Extract the (X, Y) coordinate from the center of the cell holding the provided text.  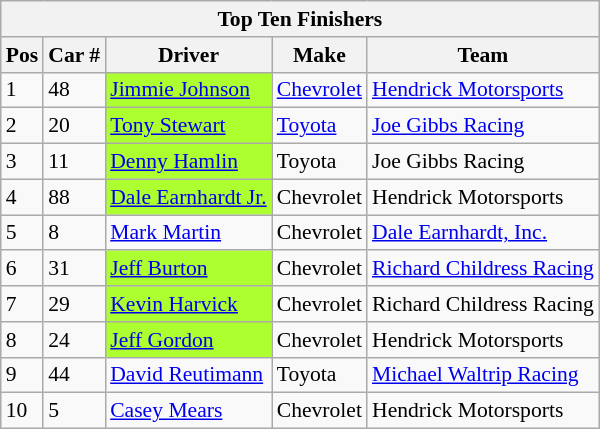
David Reutimann (188, 375)
24 (74, 340)
Pos (22, 55)
Jeff Gordon (188, 340)
Car # (74, 55)
Kevin Harvick (188, 304)
Dale Earnhardt Jr. (188, 197)
88 (74, 197)
20 (74, 126)
44 (74, 375)
Team (483, 55)
31 (74, 269)
Jeff Burton (188, 269)
6 (22, 269)
Make (320, 55)
9 (22, 375)
3 (22, 162)
4 (22, 197)
7 (22, 304)
Michael Waltrip Racing (483, 375)
11 (74, 162)
Top Ten Finishers (300, 19)
Jimmie Johnson (188, 90)
29 (74, 304)
Denny Hamlin (188, 162)
Mark Martin (188, 233)
Dale Earnhardt, Inc. (483, 233)
Driver (188, 55)
1 (22, 90)
Casey Mears (188, 411)
48 (74, 90)
Tony Stewart (188, 126)
2 (22, 126)
10 (22, 411)
